Determine the [x, y] coordinate at the center of the cell enclosing the given text.  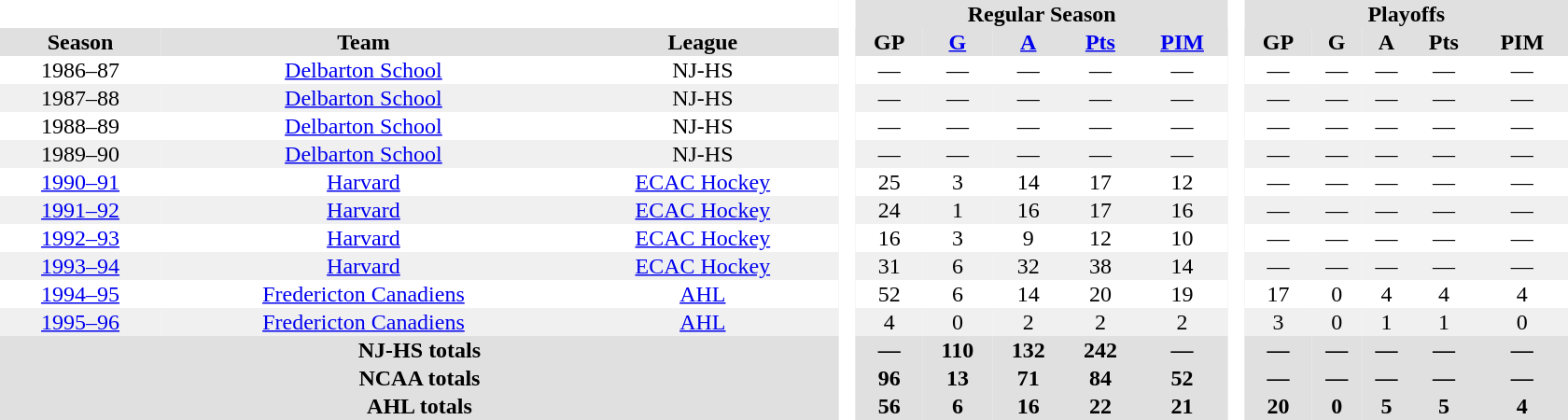
242 [1099, 350]
22 [1099, 406]
110 [958, 350]
13 [958, 378]
9 [1029, 238]
1992–93 [80, 238]
56 [889, 406]
NCAA totals [420, 378]
1991–92 [80, 210]
24 [889, 210]
Team [364, 42]
1987–88 [80, 98]
1994–95 [80, 294]
25 [889, 182]
84 [1099, 378]
1989–90 [80, 154]
AHL totals [420, 406]
38 [1099, 266]
21 [1182, 406]
League [703, 42]
1990–91 [80, 182]
132 [1029, 350]
71 [1029, 378]
Playoffs [1407, 14]
NJ-HS totals [420, 350]
10 [1182, 238]
1993–94 [80, 266]
1986–87 [80, 70]
32 [1029, 266]
31 [889, 266]
1995–96 [80, 322]
Regular Season [1042, 14]
19 [1182, 294]
1988–89 [80, 126]
96 [889, 378]
Season [80, 42]
